Output the (X, Y) coordinate of the center of the cell containing the given text.  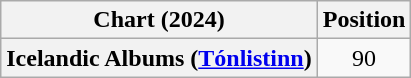
Position (364, 20)
Icelandic Albums (Tónlistinn) (159, 58)
Chart (2024) (159, 20)
90 (364, 58)
